Determine the [X, Y] coordinate at the center of the cell enclosing the given text.  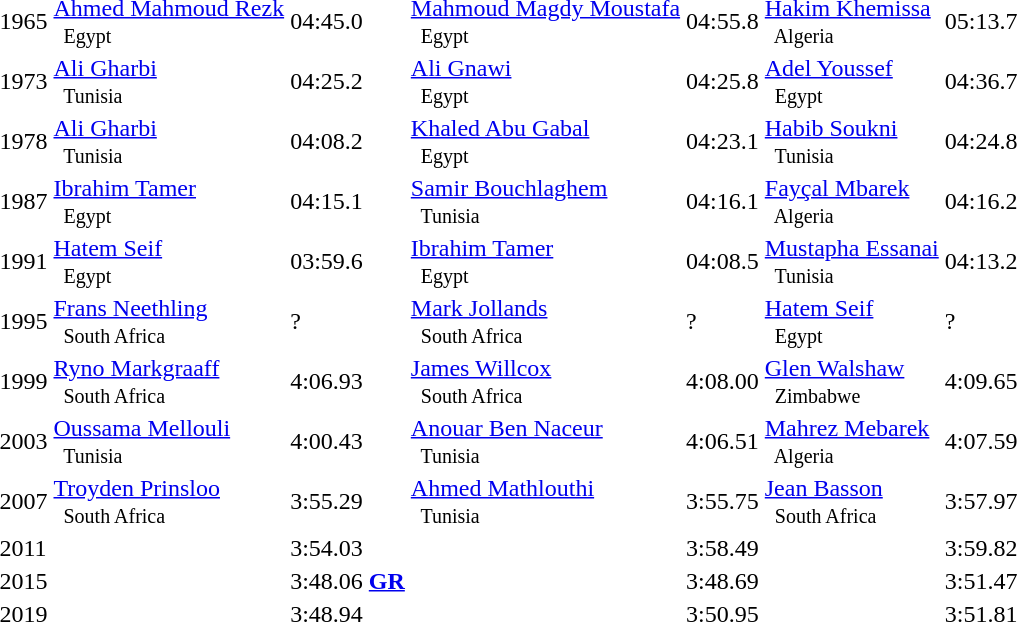
04:23.1 [723, 142]
Mustapha Essanai Tunisia [852, 262]
Anouar Ben Naceur Tunisia [545, 442]
4:06.93 [348, 382]
Jean Basson South Africa [852, 502]
3:48.06 GR [348, 581]
Mark Jollands South Africa [545, 322]
Frans Neethling South Africa [169, 322]
Samir Bouchlaghem Tunisia [545, 202]
3:58.49 [723, 548]
Adel Youssef Egypt [852, 82]
Glen Walshaw Zimbabwe [852, 382]
Fayçal Mbarek Algeria [852, 202]
3:55.29 [348, 502]
3:55.75 [723, 502]
04:25.8 [723, 82]
03:59.6 [348, 262]
04:16.1 [723, 202]
3:54.03 [348, 548]
Oussama Mellouli Tunisia [169, 442]
04:08.5 [723, 262]
Habib Soukni Tunisia [852, 142]
4:08.00 [723, 382]
Mahrez Mebarek Algeria [852, 442]
Troyden Prinsloo South Africa [169, 502]
3:48.69 [723, 581]
4:00.43 [348, 442]
Khaled Abu Gabal Egypt [545, 142]
Ahmed Mathlouthi Tunisia [545, 502]
04:08.2 [348, 142]
04:25.2 [348, 82]
Ali Gnawi Egypt [545, 82]
04:15.1 [348, 202]
Ryno Markgraaff South Africa [169, 382]
4:06.51 [723, 442]
James Willcox South Africa [545, 382]
